Determine the [X, Y] coordinate at the center of the cell enclosing the given text.  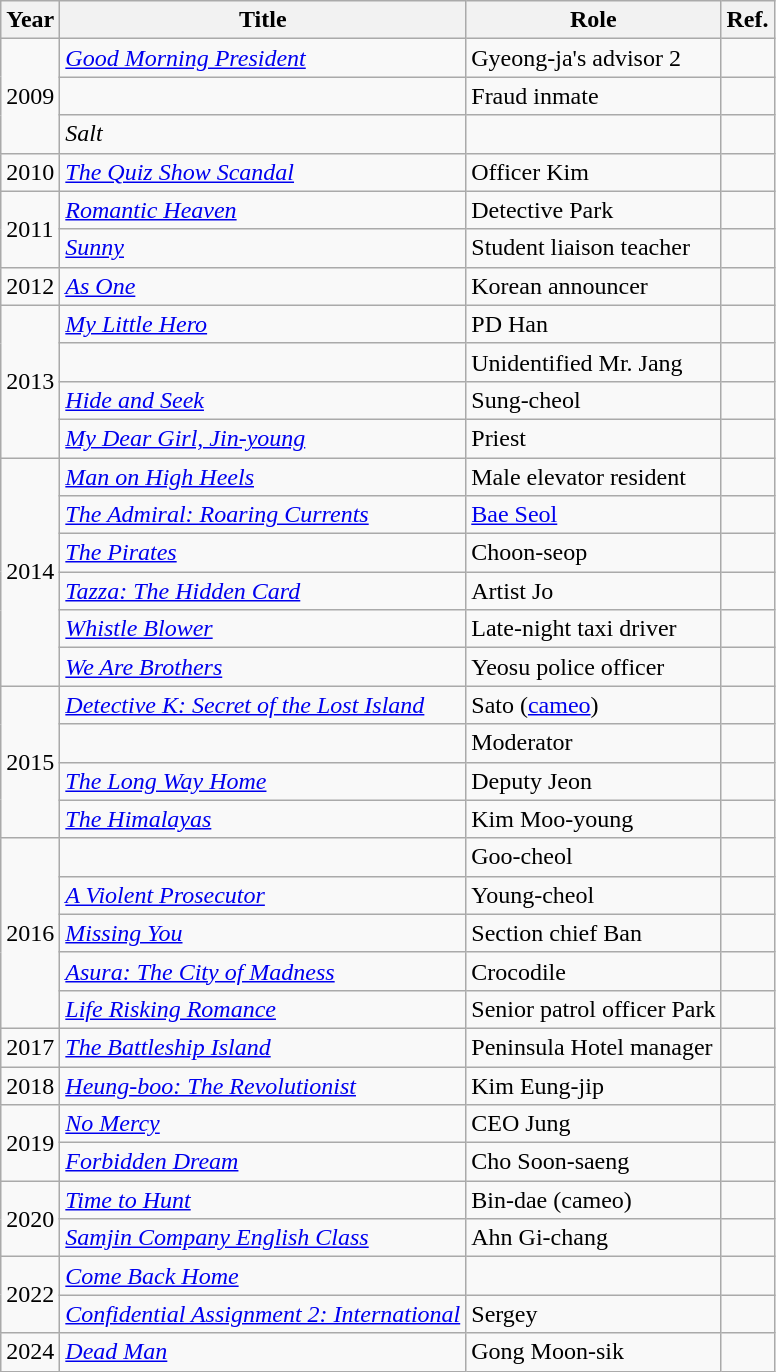
Goo-cheol [594, 857]
Good Morning President [263, 58]
The Long Way Home [263, 781]
Romantic Heaven [263, 210]
Korean announcer [594, 286]
My Little Hero [263, 324]
We Are Brothers [263, 667]
A Violent Prosecutor [263, 895]
Sunny [263, 248]
Bae Seol [594, 515]
My Dear Girl, Jin-young [263, 438]
2022 [30, 1295]
Sergey [594, 1314]
Artist Jo [594, 591]
Officer Kim [594, 172]
Kim Moo-young [594, 819]
2013 [30, 381]
The Battleship Island [263, 1047]
Man on High Heels [263, 477]
2012 [30, 286]
No Mercy [263, 1124]
Section chief Ban [594, 933]
Choon-seop [594, 553]
Title [263, 20]
As One [263, 286]
Salt [263, 134]
2020 [30, 1219]
Sung-cheol [594, 400]
Peninsula Hotel manager [594, 1047]
2019 [30, 1143]
Heung-boo: The Revolutionist [263, 1085]
2010 [30, 172]
2014 [30, 572]
Ahn Gi-chang [594, 1238]
Detective K: Secret of the Lost Island [263, 705]
2024 [30, 1352]
Male elevator resident [594, 477]
Crocodile [594, 971]
PD Han [594, 324]
Hide and Seek [263, 400]
2018 [30, 1085]
The Admiral: Roaring Currents [263, 515]
2017 [30, 1047]
Late-night taxi driver [594, 629]
Deputy Jeon [594, 781]
Come Back Home [263, 1276]
Senior patrol officer Park [594, 1009]
Time to Hunt [263, 1200]
Year [30, 20]
Ref. [748, 20]
The Quiz Show Scandal [263, 172]
Cho Soon-saeng [594, 1162]
The Himalayas [263, 819]
2009 [30, 96]
Priest [594, 438]
Detective Park [594, 210]
Bin-dae (cameo) [594, 1200]
Forbidden Dream [263, 1162]
Whistle Blower [263, 629]
2011 [30, 229]
2015 [30, 762]
Gong Moon-sik [594, 1352]
Young-cheol [594, 895]
Fraud inmate [594, 96]
The Pirates [263, 553]
Life Risking Romance [263, 1009]
Samjin Company English Class [263, 1238]
Moderator [594, 743]
Sato (cameo) [594, 705]
Gyeong-ja's advisor 2 [594, 58]
Dead Man [263, 1352]
CEO Jung [594, 1124]
2016 [30, 933]
Role [594, 20]
Yeosu police officer [594, 667]
Missing You [263, 933]
Unidentified Mr. Jang [594, 362]
Asura: The City of Madness [263, 971]
Confidential Assignment 2: International [263, 1314]
Tazza: The Hidden Card [263, 591]
Kim Eung-jip [594, 1085]
Student liaison teacher [594, 248]
